Identify which cell holds the provided text, then report its (x, y) central coordinate. 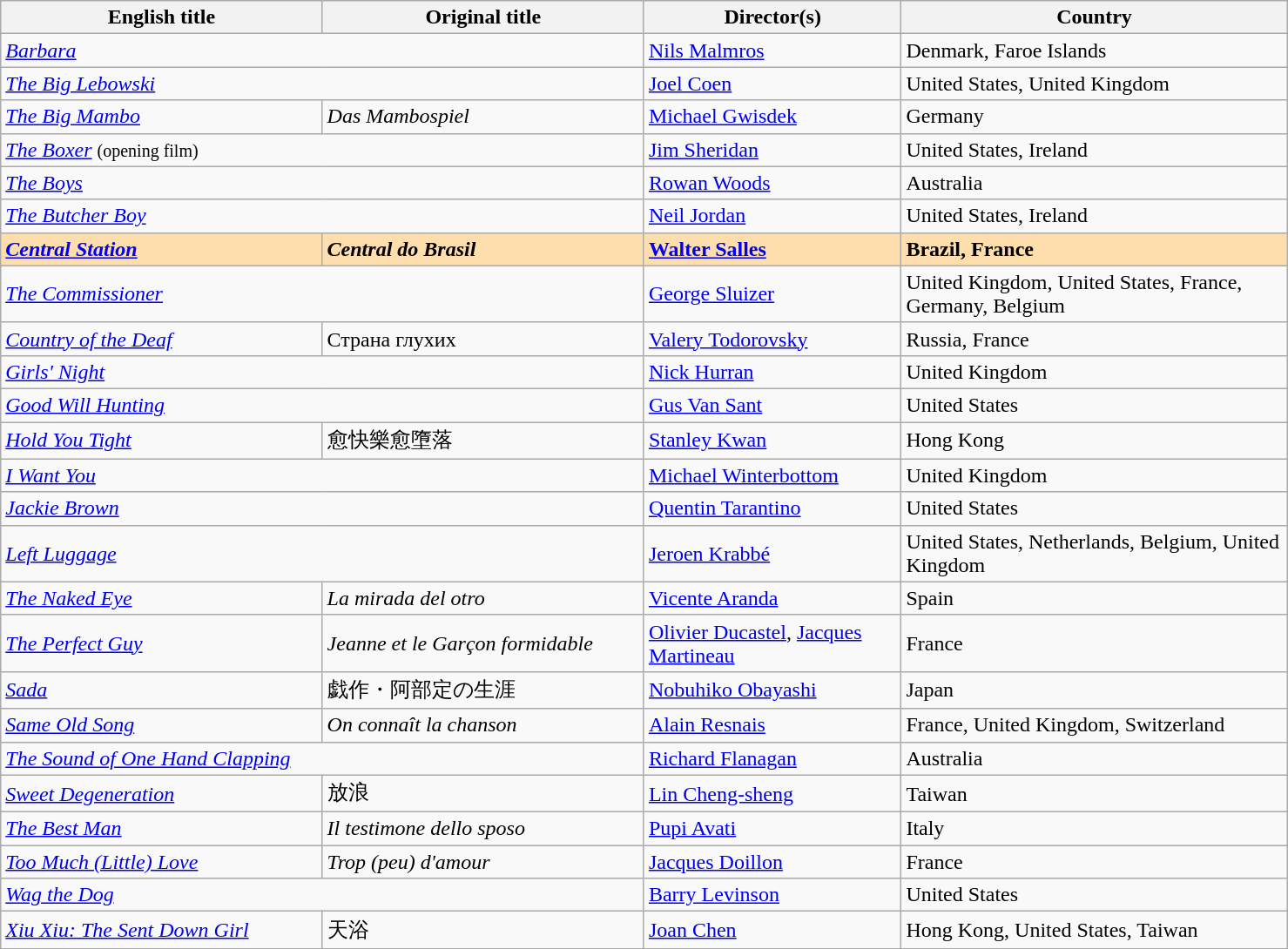
Jacques Doillon (772, 862)
Country of the Deaf (162, 339)
I Want You (322, 475)
Il testimone dello sposo (482, 829)
Joel Coen (772, 84)
Japan (1094, 690)
Olivier Ducastel, Jacques Martineau (772, 643)
Quentin Tarantino (772, 508)
George Sluizer (772, 294)
Italy (1094, 829)
The Boys (322, 183)
Hong Kong (1094, 441)
Central do Brasil (482, 249)
The Butcher Boy (322, 216)
Nils Malmros (772, 50)
Alain Resnais (772, 725)
Original title (482, 17)
Das Mambospiel (482, 117)
The Big Mambo (162, 117)
The Big Lebowski (322, 84)
Barry Levinson (772, 895)
Taiwan (1094, 794)
Michael Winterbottom (772, 475)
Denmark, Faroe Islands (1094, 50)
Wag the Dog (322, 895)
放浪 (482, 794)
Страна глухих (482, 339)
Sada (162, 690)
Rowan Woods (772, 183)
Stanley Kwan (772, 441)
Sweet Degeneration (162, 794)
Valery Todorovsky (772, 339)
Jeanne et le Garçon formidable (482, 643)
Pupi Avati (772, 829)
Good Will Hunting (322, 405)
Central Station (162, 249)
Lin Cheng-sheng (772, 794)
Too Much (Little) Love (162, 862)
Brazil, France (1094, 249)
United Kingdom, United States, France, Germany, Belgium (1094, 294)
Germany (1094, 117)
Left Luggage (322, 554)
Nick Hurran (772, 372)
The Commissioner (322, 294)
Michael Gwisdek (772, 117)
The Boxer (opening film) (322, 150)
The Best Man (162, 829)
Neil Jordan (772, 216)
Hold You Tight (162, 441)
The Sound of One Hand Clapping (322, 758)
France, United Kingdom, Switzerland (1094, 725)
Vicente Aranda (772, 598)
United States, Netherlands, Belgium, United Kingdom (1094, 554)
On connaît la chanson (482, 725)
Walter Salles (772, 249)
Spain (1094, 598)
Same Old Song (162, 725)
Director(s) (772, 17)
Country (1094, 17)
Hong Kong, United States, Taiwan (1094, 930)
Jim Sheridan (772, 150)
Gus Van Sant (772, 405)
Nobuhiko Obayashi (772, 690)
Russia, France (1094, 339)
English title (162, 17)
The Naked Eye (162, 598)
Girls' Night (322, 372)
愈快樂愈墮落 (482, 441)
Jackie Brown (322, 508)
戯作・阿部定の生涯 (482, 690)
Jeroen Krabbé (772, 554)
United States, United Kingdom (1094, 84)
Richard Flanagan (772, 758)
Trop (peu) d'amour (482, 862)
Xiu Xiu: The Sent Down Girl (162, 930)
Joan Chen (772, 930)
天浴 (482, 930)
La mirada del otro (482, 598)
Barbara (322, 50)
The Perfect Guy (162, 643)
